Capture the cell that displays the provided text and extract its [X, Y] central coordinate. 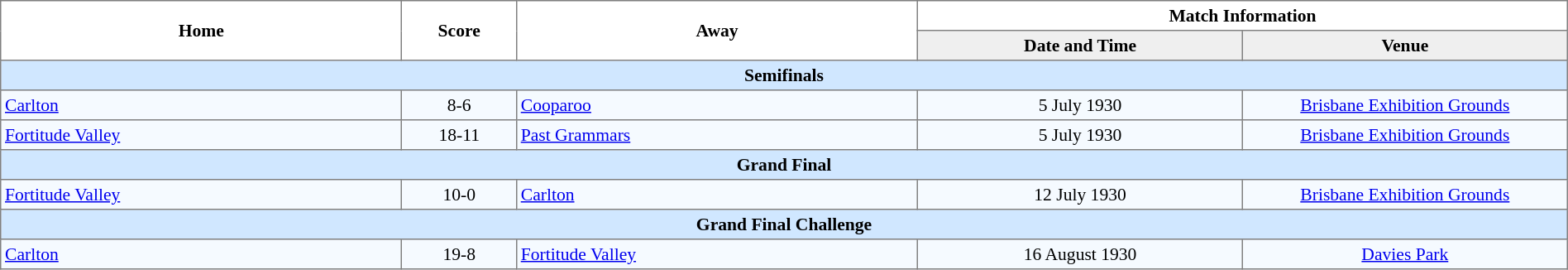
Away [716, 31]
10-0 [460, 195]
Grand Final [784, 165]
Davies Park [1404, 254]
Semifinals [784, 75]
19-8 [460, 254]
Cooparoo [716, 105]
Grand Final Challenge [784, 224]
16 August 1930 [1080, 254]
8-6 [460, 105]
Date and Time [1080, 46]
18-11 [460, 135]
Venue [1404, 46]
Home [202, 31]
Score [460, 31]
Past Grammars [716, 135]
Match Information [1243, 16]
12 July 1930 [1080, 195]
